Scan for the cell matching the given text and deliver its (X, Y) coordinate at center. 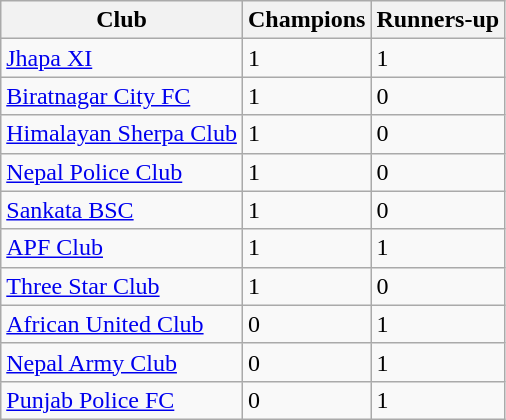
Nepal Army Club (122, 362)
Champions (306, 20)
Runners-up (438, 20)
Biratnagar City FC (122, 96)
Three Star Club (122, 286)
Sankata BSC (122, 210)
Jhapa XI (122, 58)
African United Club (122, 324)
APF Club (122, 248)
Club (122, 20)
Punjab Police FC (122, 400)
Himalayan Sherpa Club (122, 134)
Nepal Police Club (122, 172)
